Scan for the cell matching the given text and deliver its (x, y) coordinate at center. 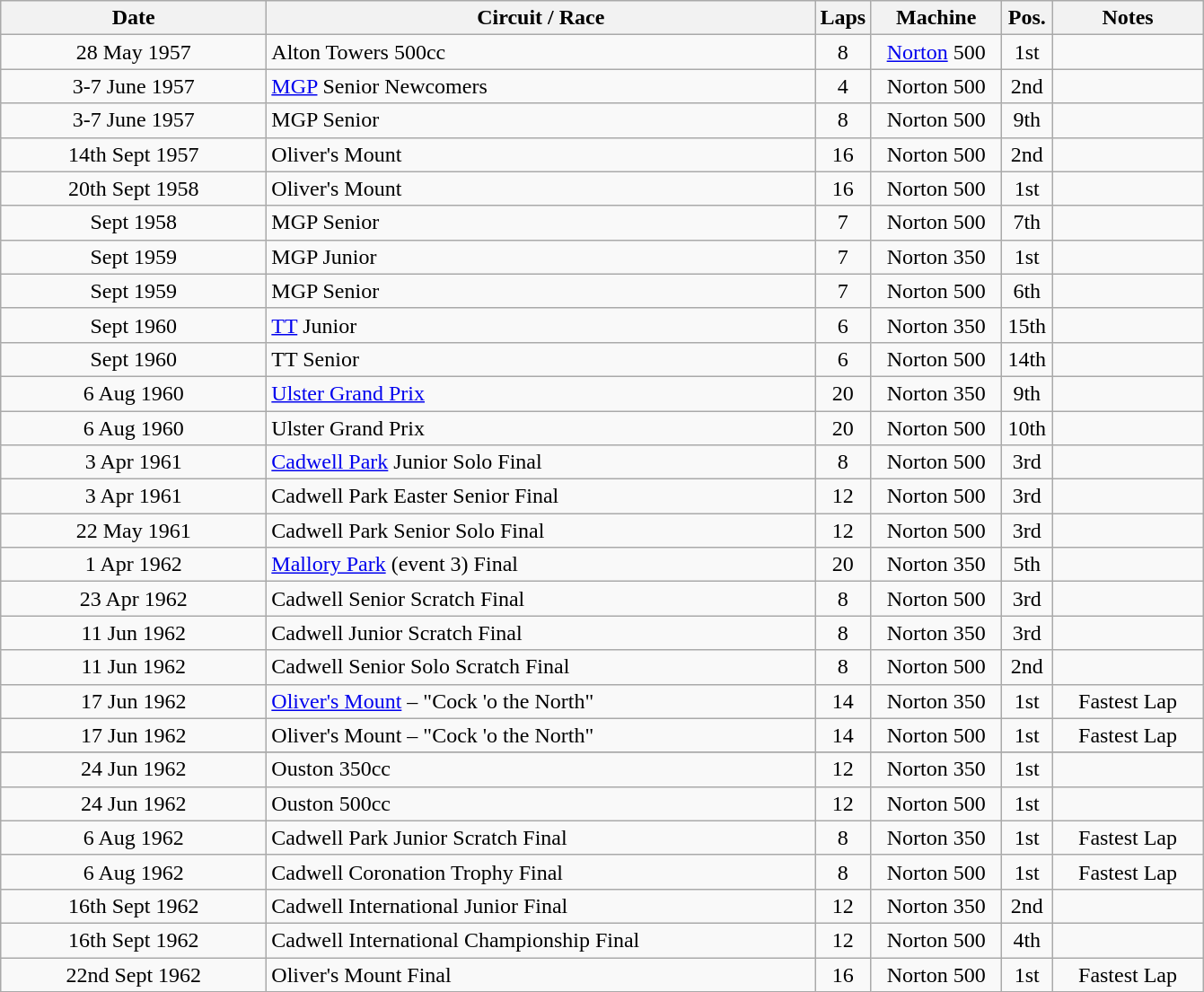
Machine (936, 18)
Cadwell Park Junior Scratch Final (540, 838)
15th (1027, 325)
Ouston 500cc (540, 803)
7th (1027, 223)
Pos. (1027, 18)
4th (1027, 940)
Cadwell Senior Solo Scratch Final (540, 667)
1 Apr 1962 (134, 565)
Notes (1128, 18)
Sept 1958 (134, 223)
6th (1027, 291)
Cadwell International Junior Final (540, 906)
14th (1027, 359)
Circuit / Race (540, 18)
10th (1027, 428)
Mallory Park (event 3) Final (540, 565)
Alton Towers 500cc (540, 52)
28 May 1957 (134, 52)
Cadwell Park Senior Solo Final (540, 531)
TT Senior (540, 359)
22nd Sept 1962 (134, 974)
Cadwell International Championship Final (540, 940)
23 Apr 1962 (134, 599)
Cadwell Junior Scratch Final (540, 633)
MGP Junior (540, 257)
Ouston 350cc (540, 769)
5th (1027, 565)
Oliver's Mount Final (540, 974)
Cadwell Park Junior Solo Final (540, 462)
Cadwell Coronation Trophy Final (540, 872)
22 May 1961 (134, 531)
14th Sept 1957 (134, 154)
Cadwell Park Easter Senior Final (540, 496)
4 (843, 86)
TT Junior (540, 325)
Cadwell Senior Scratch Final (540, 599)
Date (134, 18)
20th Sept 1958 (134, 189)
Laps (843, 18)
MGP Senior Newcomers (540, 86)
